Return [X, Y] of the center of cell containing provided text 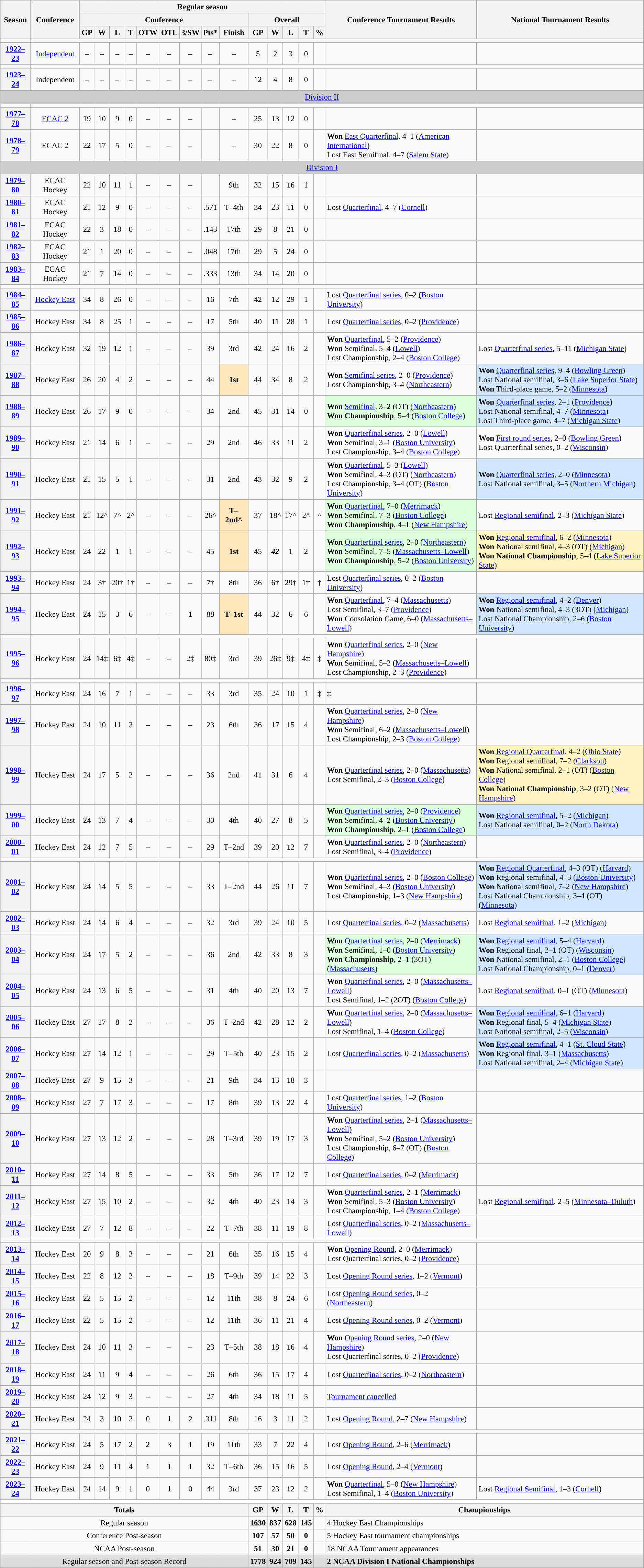
2008–09 [15, 1102]
2020–21 [15, 1418]
Lost Regional semifinal, 2–3 (Michigan State) [560, 515]
18 NCAA Tournament appearances [484, 1549]
.571 [210, 207]
Finish [234, 33]
Lost Quarterfinal series, 0–2 (Providence) [401, 321]
Lost Opening Round, 2–4 (Vermont) [401, 1466]
Pts* [210, 33]
88 [210, 614]
Won Quarterfinal series, 2–0 (Northeastern)Won Semifinal, 7–5 (Massachusetts–Lowell)Won Championship, 5–2 (Boston University) [401, 551]
1983–84 [15, 273]
1630 [258, 1523]
2006–07 [15, 1053]
1981–82 [15, 229]
1980–81 [15, 207]
Won Quarterfinal, 5–0 (New Hampshire)Lost Semifinal, 1–4 (Boston University) [401, 1489]
837 [276, 1523]
2018–19 [15, 1374]
Won Quarterfinal series, 2–0 (Massachusetts)Lost Semifinal, 2–3 (Boston College) [401, 775]
1988–89 [15, 411]
2000–01 [15, 847]
2012–13 [15, 1228]
1999–00 [15, 820]
Won Quarterfinal, 5–2 (Providence)Won Semifinal, 5–4 (Lowell)Lost Championship, 2–4 (Boston College) [401, 349]
29† [291, 582]
Won Quarterfinal series, 2–0 (Providence)Won Semifinal, 4–2 (Boston University)Won Championship, 2–1 (Boston College) [401, 820]
17^ [291, 515]
51 [258, 1549]
2015–16 [15, 1298]
1922–23 [15, 54]
Lost Quarterfinal series, 0–2 (Northeastern) [401, 1374]
14‡ [102, 659]
T–3rd [234, 1138]
Won Quarterfinal series, 2–0 (Boston College)Won Semifinal, 4–3 (Boston University)Lost Championship, 1–3 (New Hampshire) [401, 887]
Won Quarterfinal series, 9–4 (Bowling Green)Lost National semifinal, 3–6 (Lake Superior State)Won Third-place game, 5–2 (Minnesota) [560, 380]
NCAA Post-season [124, 1549]
Regular season and Post-season Record [124, 1561]
13th [234, 273]
Won Quarterfinal, 7–4 (Massachusetts)Lost Semifinal, 3–7 (Providence)Won Consolation Game, 6–0 (Massachusetts–Lowell) [401, 614]
Won Semifinal series, 2–0 (Providence)Lost Championship, 3–4 (Northeastern) [401, 380]
1986–87 [15, 349]
Won Quarterfinal series, 2–0 (Minnesota)Lost National semifinal, 3–5 (Northern Michigan) [560, 479]
Conference Tournament Results [401, 20]
Won Quarterfinal series, 2–1 (Merrimack)Won Semifinal, 5–3 (Boston University)Lost Championship, 1–4 (Boston College) [401, 1201]
.143 [210, 229]
Won Regional semifinal, 5–2 (Michigan)Lost National semifinal, 0–2 (North Dakota) [560, 820]
1978–79 [15, 145]
T–7th [234, 1228]
Won Quarterfinal series, 2–0 (New Hampshire)Won Semifinal, 6–2 (Massachusetts–Lowell)Lost Championship, 2–3 (Boston College) [401, 725]
2016–17 [15, 1321]
18^ [276, 515]
26‡ [276, 659]
107 [258, 1536]
2001–02 [15, 887]
1778 [258, 1561]
Won Quarterfinal series, 2–0 (Lowell)Won Semifinal, 3–1 (Boston University)Lost Championship, 3–4 (Boston College) [401, 443]
2009–10 [15, 1138]
2013–14 [15, 1254]
Lost Quarterfinal series, 0–2 (Massachusetts–Lowell) [401, 1228]
2022–23 [15, 1466]
2011–12 [15, 1201]
2 NCAA Division I National Championships [484, 1561]
Lost Opening Round series, 1–2 (Vermont) [401, 1276]
Season [15, 20]
2014–15 [15, 1276]
1987–88 [15, 380]
Won Quarterfinal series, 2–1 (Providence)Lost National semifinal, 4–7 (Minnesota)Lost Third-place game, 4–7 (Michigan State) [560, 411]
National Tournament Results [560, 20]
1977–78 [15, 118]
Lost Opening Round, 2–7 (New Hampshire) [401, 1418]
6† [276, 582]
Won Semifinal, 3–2 (OT) (Northeastern)Won Championship, 5–4 (Boston College) [401, 411]
9‡ [291, 659]
41 [258, 775]
2023–24 [15, 1489]
T–9th [234, 1276]
T–1st [234, 614]
4 Hockey East Championships [484, 1523]
Division II [322, 97]
.333 [210, 273]
5 Hockey East tournament championships [484, 1536]
Won Quarterfinal series, 2–0 (New Hampshire)Won Semifinal, 5–2 (Massachusetts–Lowell)Lost Championship, 2–3 (Providence) [401, 659]
1923–24 [15, 80]
.311 [210, 1418]
3/SW [190, 33]
2017–18 [15, 1348]
.048 [210, 251]
2002–03 [15, 923]
57 [276, 1536]
Conference Post-season [124, 1536]
12^ [102, 515]
2004–05 [15, 990]
1985–86 [15, 321]
3† [102, 582]
Won Quarterfinal series, 2–0 (Massachusetts–Lowell)Lost Semifinal, 1–2 (2OT) (Boston College) [401, 990]
1991–92 [15, 515]
Won Quarterfinal, 5–3 (Lowell)Won Semifinal, 4–3 (OT) (Northeastern)Lost Championship, 3–4 (OT) (Boston University) [401, 479]
924 [276, 1561]
1984–85 [15, 299]
Lost Quarterfinal series, 5–11 (Michigan State) [560, 349]
7† [210, 582]
Won Quarterfinal series, 2–1 (Massachusetts–Lowell)Won Semifinal, 5–2 (Boston University)Lost Championship, 6–7 (OT) (Boston College) [401, 1138]
Overall [287, 20]
Won First round series, 2–0 (Bowling Green)Lost Quarterfinal series, 0–2 (Wisconsin) [560, 443]
Lost Regional semifinal, 1–2 (Michigan) [560, 923]
1990–91 [15, 479]
Lost Quarterfinal, 4–7 (Cornell) [401, 207]
Lost Regional semifinal, 2–5 (Minnesota–Duluth) [560, 1201]
Won Quarterfinal, 7–0 (Merrimack)Won Semifinal, 7–3 (Boston College)Won Championship, 4–1 (New Hampshire) [401, 515]
2‡ [190, 659]
Won Regional semifinal, 6–1 (Harvard)Won Regional final, 5–4 (Michigan State)Lost National semifinal, 2–5 (Wisconsin) [560, 1022]
Won East Quarterfinal, 4–1 (American International)Lost East Semifinal, 4–7 (Salem State) [401, 145]
Won Opening Round, 2–0 (Merrimack)Lost Quarterfinal series, 0–2 (Providence) [401, 1254]
T–4th [234, 207]
† [320, 582]
2010–11 [15, 1174]
628 [291, 1523]
1989–90 [15, 443]
Lost Quarterfinal series, 0–2 (Merrimack) [401, 1174]
20† [118, 582]
Won Quarterfinal series, 2–0 (Massachusetts–Lowell)Lost Semifinal, 1–4 (Boston College) [401, 1022]
Won Quarterfinal series, 2–0 (Merrimack)Won Semifinal, 1–0 (Boston University)Won Championship, 2–1 (3OT) (Massachusetts) [401, 955]
7^ [118, 515]
1998–99 [15, 775]
OTL [169, 33]
43 [258, 479]
Division I [322, 167]
1994–95 [15, 614]
Tournament cancelled [401, 1396]
T–6th [234, 1466]
709 [291, 1561]
1997–98 [15, 725]
2019–20 [15, 1396]
Lost Regional semifinal, 0–1 (OT) (Minnesota) [560, 990]
Won Regional semifinal, 6–2 (Minnesota)Won National semifinal, 4–3 (OT) (Michigan)Won National Championship, 5–4 (Lake Superior State) [560, 551]
Lost Quarterfinal series, 1–2 (Boston University) [401, 1102]
46 [258, 443]
2007–08 [15, 1080]
1992–93 [15, 551]
Lost Opening Round, 2–6 (Merrimack) [401, 1444]
Won Regional semifinal, 4–2 (Denver)Won National semifinal, 4–3 (3OT) (Michigan)Lost National Championship, 2–6 (Boston University) [560, 614]
2003–04 [15, 955]
Won Quarterfinal series, 2–0 (Northeastern)Lost Semifinal, 3–4 (Providence) [401, 847]
50 [291, 1536]
2021–22 [15, 1444]
1979–80 [15, 185]
Lost Opening Round series, 0–2 (Northeastern) [401, 1298]
2005–06 [15, 1022]
Totals [124, 1510]
^ [320, 515]
26^ [210, 515]
80‡ [210, 659]
Won Opening Round series, 2–0 (New Hampshire)Lost Quarterfinal series, 0–2 (Providence) [401, 1348]
1995–96 [15, 659]
1996–97 [15, 694]
Championships [484, 1510]
6‡ [118, 659]
Won Regional semifinal, 4–1 (St. Cloud State)Won Regional final, 3–1 (Massachusetts)Lost National semifinal, 2–4 (Michigan State) [560, 1053]
1982–83 [15, 251]
7th [234, 299]
OTW [148, 33]
1993–94 [15, 582]
Lost Regional Semifinal, 1–3 (Cornell) [560, 1489]
Lost Opening Round series, 0–2 (Vermont) [401, 1321]
T–2nd^ [234, 515]
